Find where the given text appears and provide that cell's center as [X, Y] coordinate. 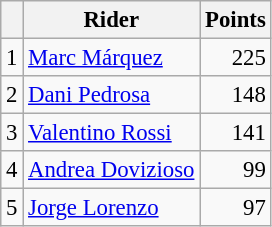
3 [12, 133]
97 [236, 208]
Andrea Dovizioso [112, 170]
Rider [112, 20]
99 [236, 170]
225 [236, 58]
Points [236, 20]
Marc Márquez [112, 58]
141 [236, 133]
Valentino Rossi [112, 133]
2 [12, 95]
Dani Pedrosa [112, 95]
5 [12, 208]
148 [236, 95]
4 [12, 170]
Jorge Lorenzo [112, 208]
1 [12, 58]
